Scan for the cell matching the given text and deliver its (X, Y) coordinate at center. 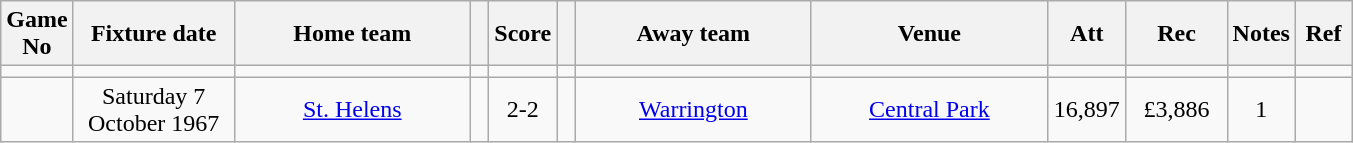
2-2 (523, 110)
St. Helens (352, 110)
Central Park (929, 110)
Notes (1261, 34)
Saturday 7 October 1967 (154, 110)
Game No (37, 34)
Att (1086, 34)
Home team (352, 34)
Venue (929, 34)
16,897 (1086, 110)
£3,886 (1176, 110)
Score (523, 34)
Fixture date (154, 34)
Away team (693, 34)
1 (1261, 110)
Ref (1323, 34)
Rec (1176, 34)
Warrington (693, 110)
